Pinpoint the cell where the given text exists, returning its [X, Y] midpoint coordinate. 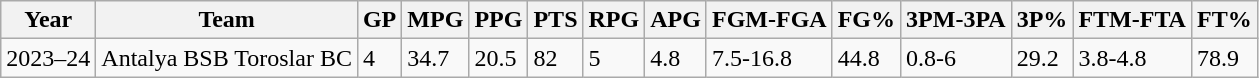
FG% [866, 20]
MPG [436, 20]
Antalya BSB Toroslar BC [227, 58]
20.5 [498, 58]
FGM-FGA [769, 20]
3.8-4.8 [1132, 58]
PTS [556, 20]
Team [227, 20]
APG [676, 20]
34.7 [436, 58]
7.5-16.8 [769, 58]
82 [556, 58]
78.9 [1224, 58]
29.2 [1042, 58]
4 [379, 58]
3P% [1042, 20]
44.8 [866, 58]
Year [48, 20]
3PM-3PA [956, 20]
FTM-FTA [1132, 20]
GP [379, 20]
5 [614, 58]
RPG [614, 20]
2023–24 [48, 58]
FT% [1224, 20]
0.8-6 [956, 58]
4.8 [676, 58]
PPG [498, 20]
